Output the [x, y] coordinate of the center of the cell containing the given text.  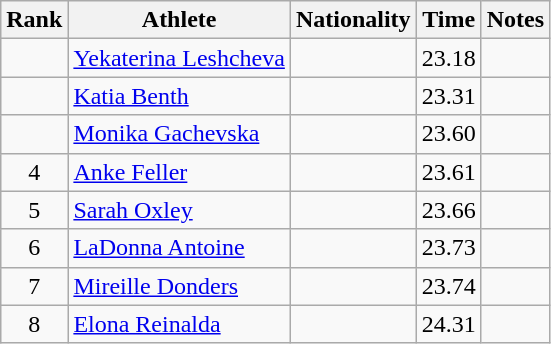
Mireille Donders [180, 286]
23.66 [448, 210]
4 [34, 172]
23.74 [448, 286]
Monika Gachevska [180, 134]
8 [34, 324]
6 [34, 248]
Rank [34, 20]
5 [34, 210]
23.31 [448, 96]
23.18 [448, 58]
Nationality [353, 20]
Elona Reinalda [180, 324]
Yekaterina Leshcheva [180, 58]
23.60 [448, 134]
Sarah Oxley [180, 210]
Katia Benth [180, 96]
Time [448, 20]
23.61 [448, 172]
Notes [515, 20]
LaDonna Antoine [180, 248]
24.31 [448, 324]
23.73 [448, 248]
Anke Feller [180, 172]
Athlete [180, 20]
7 [34, 286]
